Pinpoint the cell where the given text exists, returning its (X, Y) midpoint coordinate. 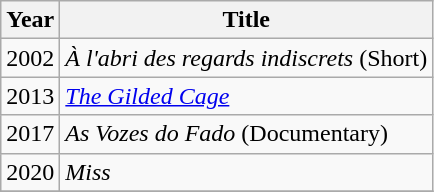
Title (246, 20)
As Vozes do Fado (Documentary) (246, 134)
The Gilded Cage (246, 96)
2020 (30, 172)
2017 (30, 134)
À l'abri des regards indiscrets (Short) (246, 58)
Year (30, 20)
2002 (30, 58)
Miss (246, 172)
2013 (30, 96)
